Output the (x, y) coordinate of the center of the cell containing the given text.  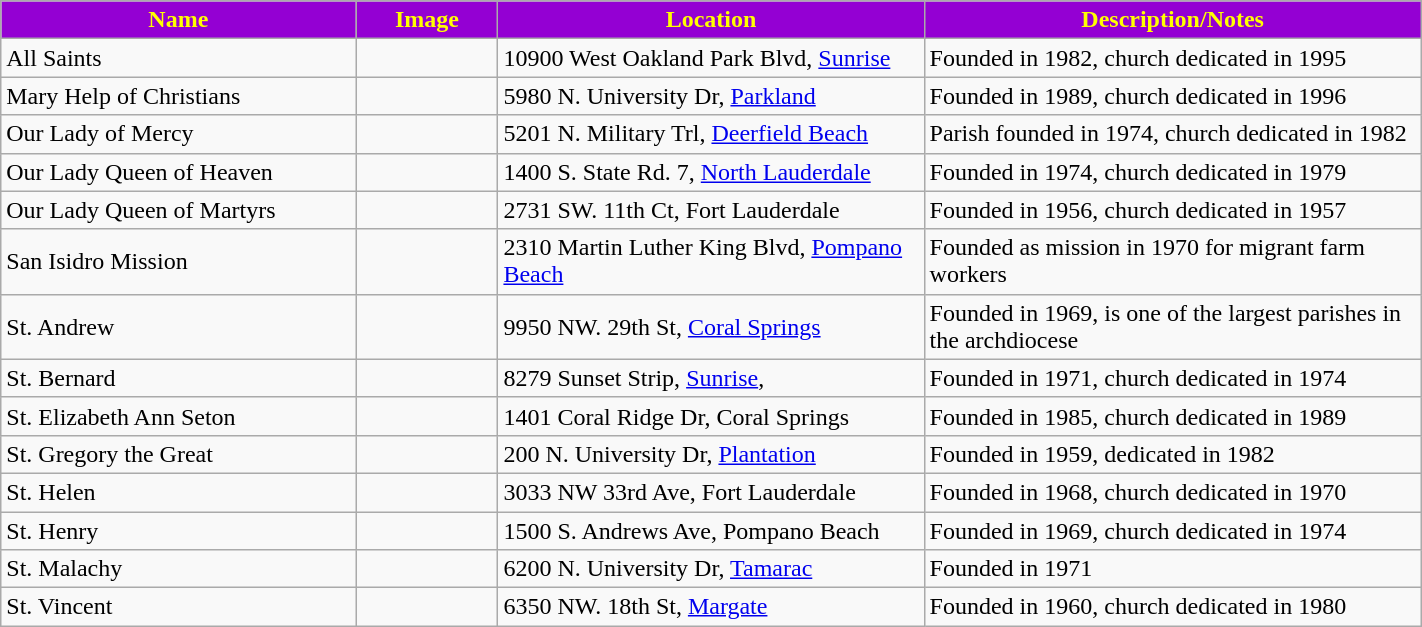
St. Vincent (178, 607)
6350 NW. 18th St, Margate (711, 607)
1401 Coral Ridge Dr, Coral Springs (711, 416)
Founded in 1969, church dedicated in 1974 (1172, 531)
2310 Martin Luther King Blvd, Pompano Beach (711, 262)
St. Henry (178, 531)
Founded in 1971, church dedicated in 1974 (1172, 378)
Founded in 1968, church dedicated in 1970 (1172, 492)
Founded in 1989, church dedicated in 1996 (1172, 96)
Our Lady of Mercy (178, 134)
1400 S. State Rd. 7, North Lauderdale (711, 172)
Our Lady Queen of Martyrs (178, 210)
All Saints (178, 58)
Our Lady Queen of Heaven (178, 172)
Description/Notes (1172, 20)
Founded in 1971 (1172, 569)
Image (427, 20)
2731 SW. 11th Ct, Fort Lauderdale (711, 210)
St. Gregory the Great (178, 454)
St. Bernard (178, 378)
Founded in 1985, church dedicated in 1989 (1172, 416)
St. Malachy (178, 569)
5201 N. Military Trl, Deerfield Beach (711, 134)
St. Elizabeth Ann Seton (178, 416)
St. Andrew (178, 326)
Mary Help of Christians (178, 96)
6200 N. University Dr, Tamarac (711, 569)
Founded in 1969, is one of the largest parishes in the archdiocese (1172, 326)
5980 N. University Dr, Parkland (711, 96)
3033 NW 33rd Ave, Fort Lauderdale (711, 492)
Founded in 1982, church dedicated in 1995 (1172, 58)
Founded in 1960, church dedicated in 1980 (1172, 607)
200 N. University Dr, Plantation (711, 454)
9950 NW. 29th St, Coral Springs (711, 326)
10900 West Oakland Park Blvd, Sunrise (711, 58)
St. Helen (178, 492)
Founded as mission in 1970 for migrant farm workers (1172, 262)
1500 S. Andrews Ave, Pompano Beach (711, 531)
Founded in 1959, dedicated in 1982 (1172, 454)
Location (711, 20)
Name (178, 20)
Founded in 1974, church dedicated in 1979 (1172, 172)
Parish founded in 1974, church dedicated in 1982 (1172, 134)
San Isidro Mission (178, 262)
8279 Sunset Strip, Sunrise, (711, 378)
Founded in 1956, church dedicated in 1957 (1172, 210)
